Provide the [X, Y] coordinate of the cell's center where the given text is located.  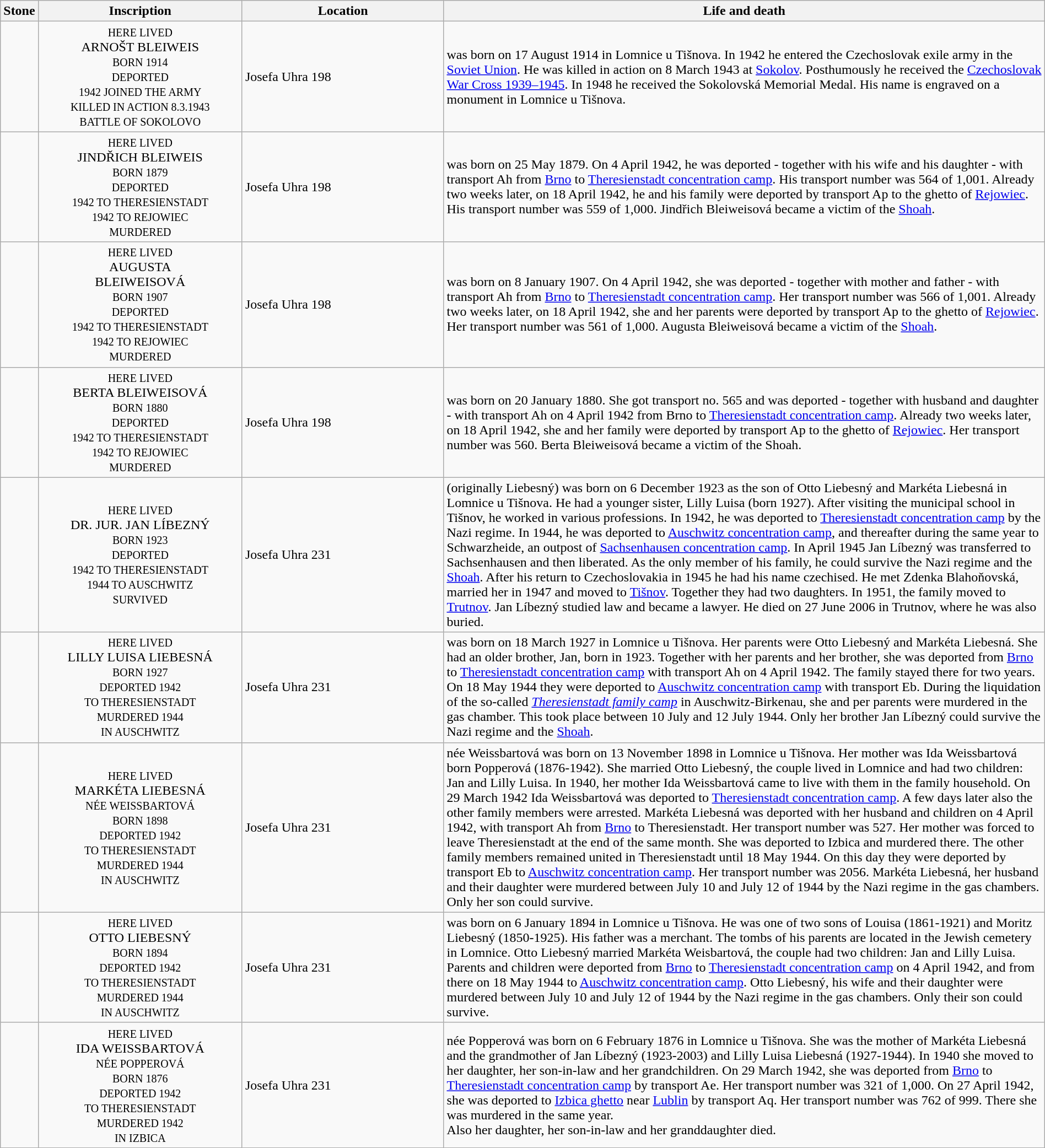
Life and death [744, 11]
HERE LIVEDLILLY LUISA LIEBESNÁBORN 1927DEPORTED 1942TO THERESIENSTADTMURDERED 1944IN AUSCHWITZ [140, 687]
HERE LIVEDAUGUSTABLEIWEISOVÁBORN 1907DEPORTED1942 TO THERESIENSTADT1942 TO REJOWIECMURDERED [140, 304]
HERE LIVEDBERTA BLEIWEISOVÁBORN 1880DEPORTED1942 TO THERESIENSTADT1942 TO REJOWIECMURDERED [140, 422]
Location [343, 11]
HERE LIVEDOTTO LIEBESNÝBORN 1894DEPORTED 1942TO THERESIENSTADTMURDERED 1944IN AUSCHWITZ [140, 967]
Inscription [140, 11]
HERE LIVEDJINDŘICH BLEIWEISBORN 1879DEPORTED1942 TO THERESIENSTADT1942 TO REJOWIECMURDERED [140, 187]
Stone [19, 11]
HERE LIVEDIDA WEISSBARTOVÁNÉE POPPEROVÁBORN 1876DEPORTED 1942TO THERESIENSTADTMURDERED 1942IN IZBICA [140, 1085]
HERE LIVEDDR. JUR. JAN LÍBEZNÝBORN 1923DEPORTED1942 TO THERESIENSTADT1944 TO AUSCHWITZSURVIVED [140, 554]
HERE LIVEDMARKÉTA LIEBESNÁNÉE WEISSBARTOVÁBORN 1898DEPORTED 1942TO THERESIENSTADTMURDERED 1944IN AUSCHWITZ [140, 827]
HERE LIVEDARNOŠT BLEIWEISBORN 1914DEPORTED1942 JOINED THE ARMYKILLED IN ACTION 8.3.1943BATTLE OF SOKOLOVO [140, 77]
